Return (x, y) of the center of cell containing provided text 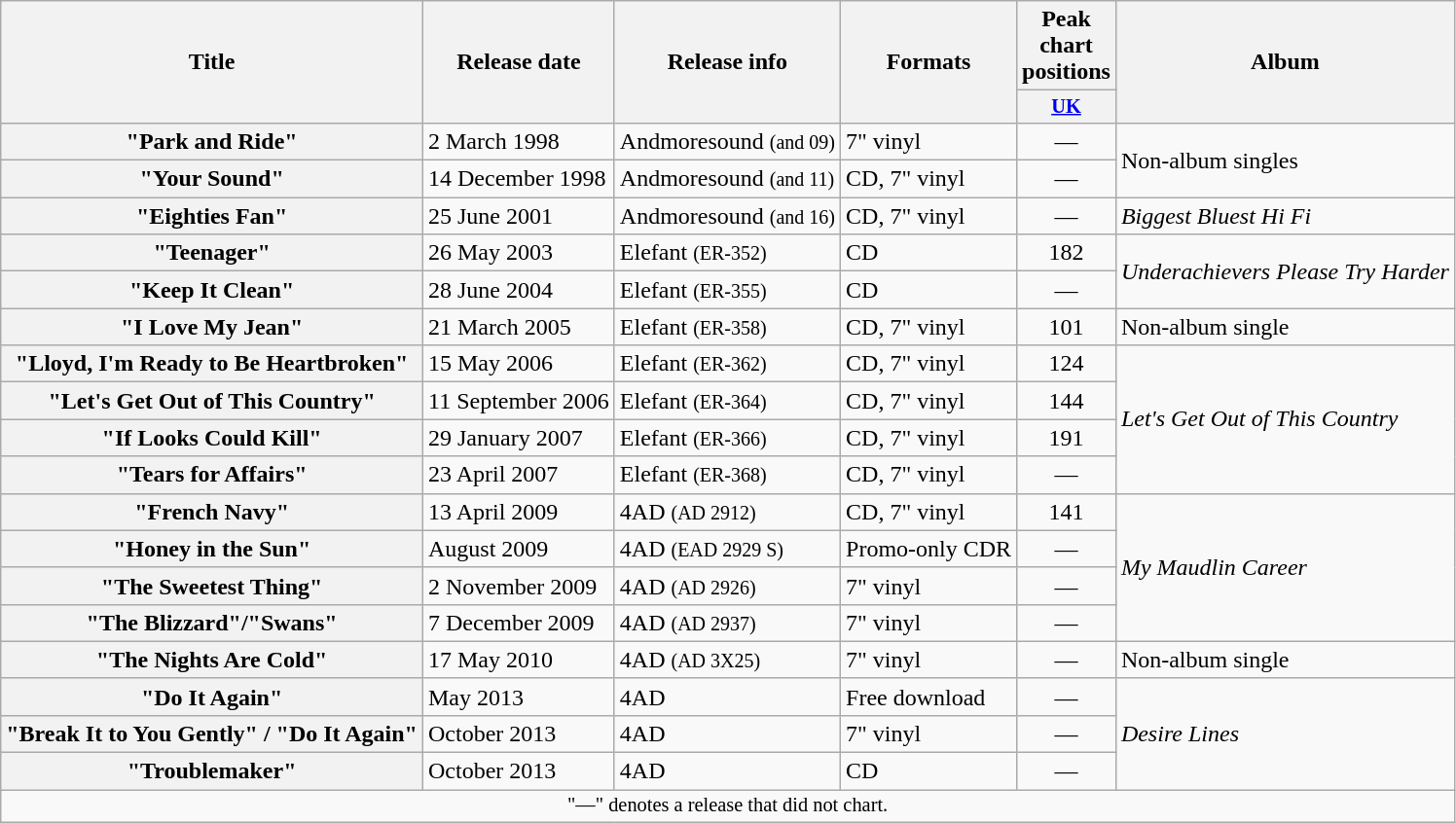
21 March 2005 (518, 327)
4AD (AD 2926) (727, 586)
"The Blizzard"/"Swans" (212, 623)
Release info (727, 62)
4AD (AD 2937) (727, 623)
144 (1067, 401)
11 September 2006 (518, 401)
191 (1067, 438)
4AD (EAD 2929 S) (727, 549)
Elefant (ER-355) (727, 290)
"Tears for Affairs" (212, 475)
"If Looks Could Kill" (212, 438)
Elefant (ER-362) (727, 364)
Elefant (ER-364) (727, 401)
Elefant (ER-352) (727, 253)
Biggest Bluest Hi Fi (1285, 216)
2 March 1998 (518, 141)
"Do It Again" (212, 697)
"Lloyd, I'm Ready to Be Heartbroken" (212, 364)
28 June 2004 (518, 290)
Elefant (ER-368) (727, 475)
Title (212, 62)
4AD (AD 3X25) (727, 660)
29 January 2007 (518, 438)
"Honey in the Sun" (212, 549)
Elefant (ER-366) (727, 438)
Peak chart positions (1067, 46)
"Your Sound" (212, 179)
UK (1067, 107)
"Break It to You Gently" / "Do It Again" (212, 734)
13 April 2009 (518, 512)
"I Love My Jean" (212, 327)
"Park and Ride" (212, 141)
Free download (928, 697)
Underachievers Please Try Harder (1285, 271)
25 June 2001 (518, 216)
Let's Get Out of This Country (1285, 419)
17 May 2010 (518, 660)
"Keep It Clean" (212, 290)
15 May 2006 (518, 364)
August 2009 (518, 549)
Album (1285, 62)
Non-album singles (1285, 160)
Desire Lines (1285, 734)
182 (1067, 253)
Andmoresound (and 09) (727, 141)
2 November 2009 (518, 586)
Formats (928, 62)
"—" denotes a release that did not chart. (728, 806)
Andmoresound (and 11) (727, 179)
"The Sweetest Thing" (212, 586)
101 (1067, 327)
"Troublemaker" (212, 771)
My Maudlin Career (1285, 567)
"Teenager" (212, 253)
14 December 1998 (518, 179)
26 May 2003 (518, 253)
23 April 2007 (518, 475)
"French Navy" (212, 512)
"The Nights Are Cold" (212, 660)
"Eighties Fan" (212, 216)
Release date (518, 62)
4AD (AD 2912) (727, 512)
Promo-only CDR (928, 549)
124 (1067, 364)
"Let's Get Out of This Country" (212, 401)
May 2013 (518, 697)
Elefant (ER-358) (727, 327)
141 (1067, 512)
7 December 2009 (518, 623)
Andmoresound (and 16) (727, 216)
